From the cell containing the given text, extract its center point as [X, Y] coordinate. 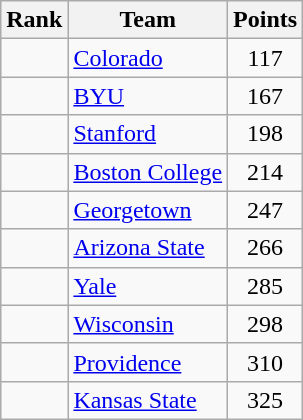
167 [266, 96]
Kansas State [148, 400]
Points [266, 20]
214 [266, 172]
266 [266, 248]
BYU [148, 96]
117 [266, 58]
325 [266, 400]
198 [266, 134]
Rank [34, 20]
Stanford [148, 134]
247 [266, 210]
Arizona State [148, 248]
Yale [148, 286]
Team [148, 20]
298 [266, 324]
Colorado [148, 58]
310 [266, 362]
Georgetown [148, 210]
Wisconsin [148, 324]
285 [266, 286]
Providence [148, 362]
Boston College [148, 172]
